From the cell containing the given text, extract its center point as (X, Y) coordinate. 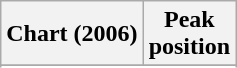
Peakposition (189, 34)
Chart (2006) (72, 34)
